Pinpoint the cell where the given text exists, returning its (x, y) midpoint coordinate. 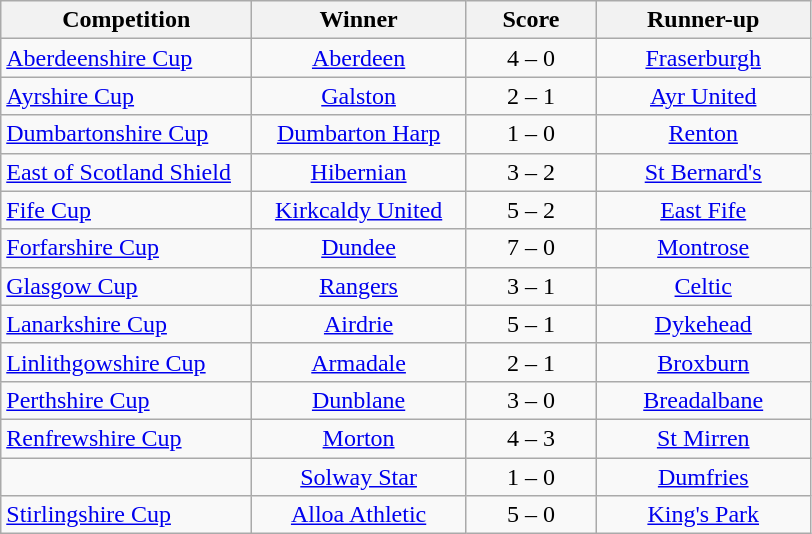
Aberdeen (359, 58)
Winner (359, 20)
Score (530, 20)
Dumfries (703, 477)
Perthshire Cup (126, 400)
East Fife (703, 210)
Dumbartonshire Cup (126, 134)
Renfrewshire Cup (126, 438)
St Mirren (703, 438)
3 – 0 (530, 400)
5 – 0 (530, 515)
East of Scotland Shield (126, 172)
Celtic (703, 286)
Competition (126, 20)
Armadale (359, 362)
3 – 1 (530, 286)
Solway Star (359, 477)
Dunblane (359, 400)
3 – 2 (530, 172)
Fife Cup (126, 210)
Dumbarton Harp (359, 134)
5 – 2 (530, 210)
Montrose (703, 248)
Forfarshire Cup (126, 248)
Ayrshire Cup (126, 96)
Alloa Athletic (359, 515)
7 – 0 (530, 248)
Airdrie (359, 324)
Lanarkshire Cup (126, 324)
Galston (359, 96)
4 – 3 (530, 438)
Stirlingshire Cup (126, 515)
Fraserburgh (703, 58)
5 – 1 (530, 324)
Runner-up (703, 20)
King's Park (703, 515)
Breadalbane (703, 400)
Ayr United (703, 96)
4 – 0 (530, 58)
Hibernian (359, 172)
Dykehead (703, 324)
Renton (703, 134)
St Bernard's (703, 172)
Rangers (359, 286)
Morton (359, 438)
Glasgow Cup (126, 286)
Aberdeenshire Cup (126, 58)
Dundee (359, 248)
Linlithgowshire Cup (126, 362)
Kirkcaldy United (359, 210)
Broxburn (703, 362)
